Return the [X, Y] coordinate for the center point of the cell that contains the specified text.  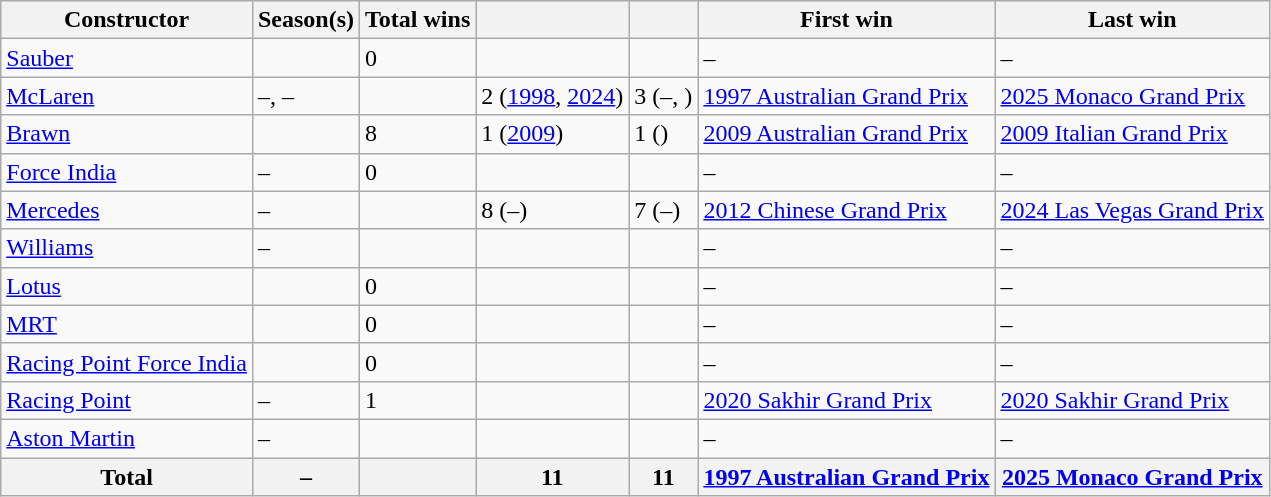
Lotus [127, 286]
Aston Martin [127, 438]
2024 Las Vegas Grand Prix [1132, 210]
1 () [664, 134]
McLaren [127, 96]
First win [846, 20]
Total [127, 477]
1 (2009) [552, 134]
2009 Australian Grand Prix [846, 134]
Force India [127, 172]
Racing Point Force India [127, 362]
Sauber [127, 58]
8 [418, 134]
MRT [127, 324]
Constructor [127, 20]
2 (1998, 2024) [552, 96]
8 (–) [552, 210]
Last win [1132, 20]
7 (–) [664, 210]
2012 Chinese Grand Prix [846, 210]
Williams [127, 248]
2009 Italian Grand Prix [1132, 134]
Racing Point [127, 400]
Season(s) [306, 20]
Mercedes [127, 210]
3 (–, ) [664, 96]
Brawn [127, 134]
–, – [306, 96]
1 [418, 400]
Total wins [418, 20]
